Find where the given text appears and provide that cell's center as (x, y) coordinate. 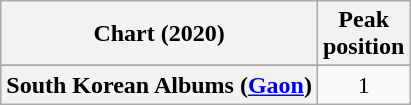
Chart (2020) (160, 34)
South Korean Albums (Gaon) (160, 85)
1 (363, 85)
Peakposition (363, 34)
